Find where the given text appears and provide that cell's center as (x, y) coordinate. 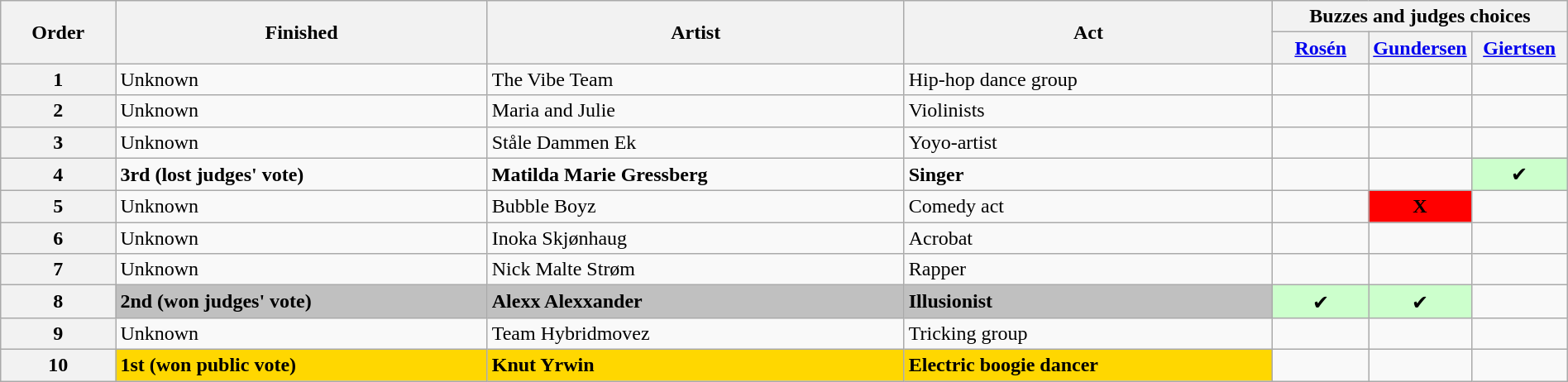
Bubble Boyz (696, 207)
6 (58, 238)
3rd (lost judges' vote) (301, 174)
Maria and Julie (696, 111)
Buzzes and judges choices (1421, 17)
Finished (301, 32)
Singer (1088, 174)
1 (58, 79)
Act (1088, 32)
Artist (696, 32)
Acrobat (1088, 238)
Order (58, 32)
Ståle Dammen Ek (696, 142)
Team Hybridmovez (696, 333)
Hip-hop dance group (1088, 79)
Rapper (1088, 270)
4 (58, 174)
3 (58, 142)
Tricking group (1088, 333)
Comedy act (1088, 207)
1st (won public vote) (301, 365)
X (1420, 207)
2 (58, 111)
Yoyo-artist (1088, 142)
Violinists (1088, 111)
2nd (won judges' vote) (301, 302)
Matilda Marie Gressberg (696, 174)
Electric boogie dancer (1088, 365)
7 (58, 270)
8 (58, 302)
Alexx Alexxander (696, 302)
5 (58, 207)
Inoka Skjønhaug (696, 238)
Rosén (1321, 48)
Knut Yrwin (696, 365)
Illusionist (1088, 302)
The Vibe Team (696, 79)
Gundersen (1420, 48)
Nick Malte Strøm (696, 270)
9 (58, 333)
Giertsen (1519, 48)
10 (58, 365)
